Return (X, Y) of the center of cell containing provided text 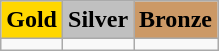
Gold (32, 20)
Bronze (176, 20)
Silver (98, 20)
